Detect which cell encompasses the target text, then output its (x, y) center coordinate. 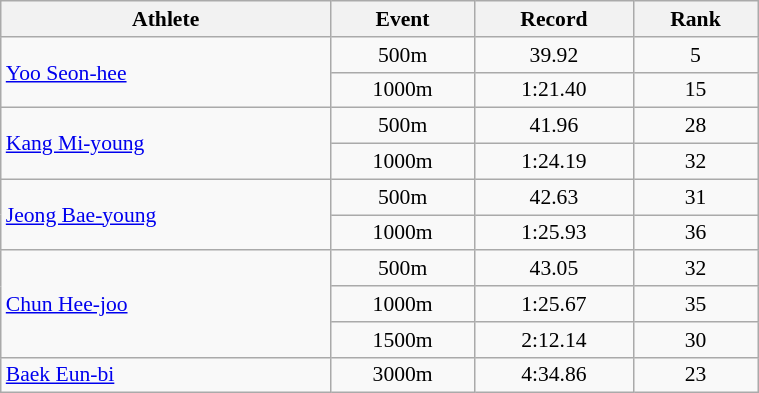
5 (695, 55)
15 (695, 90)
Yoo Seon-hee (166, 72)
3000m (403, 375)
1:25.93 (554, 233)
1:25.67 (554, 304)
1:21.40 (554, 90)
23 (695, 375)
42.63 (554, 197)
28 (695, 126)
1500m (403, 340)
2:12.14 (554, 340)
41.96 (554, 126)
Athlete (166, 19)
Record (554, 19)
Event (403, 19)
1:24.19 (554, 162)
39.92 (554, 55)
Chun Hee-joo (166, 304)
Baek Eun-bi (166, 375)
4:34.86 (554, 375)
35 (695, 304)
30 (695, 340)
36 (695, 233)
43.05 (554, 269)
Rank (695, 19)
Kang Mi-young (166, 144)
Jeong Bae-young (166, 214)
31 (695, 197)
